Locate the cell with the specified text and output its (x, y) center coordinate. 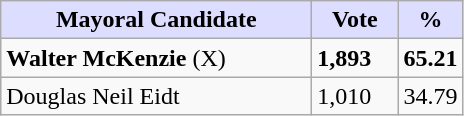
Walter McKenzie (X) (156, 58)
% (430, 20)
Vote (355, 20)
1,893 (355, 58)
34.79 (430, 96)
Mayoral Candidate (156, 20)
Douglas Neil Eidt (156, 96)
65.21 (430, 58)
1,010 (355, 96)
